Pinpoint the cell where the given text exists, returning its [X, Y] midpoint coordinate. 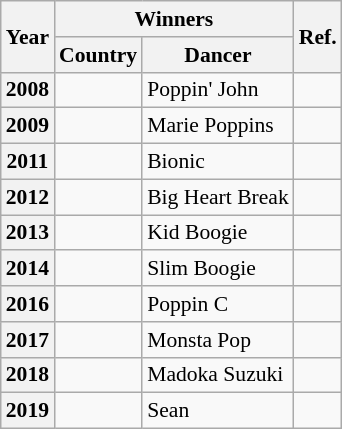
Country [98, 55]
Year [28, 36]
Slim Boogie [218, 269]
2013 [28, 233]
2016 [28, 304]
2008 [28, 90]
2017 [28, 340]
Monsta Pop [218, 340]
Bionic [218, 162]
Marie Poppins [218, 126]
2009 [28, 126]
Big Heart Break [218, 197]
2014 [28, 269]
2018 [28, 375]
Poppin C [218, 304]
2011 [28, 162]
Ref. [318, 36]
Madoka Suzuki [218, 375]
Dancer [218, 55]
Winners [174, 19]
2019 [28, 411]
2012 [28, 197]
Kid Boogie [218, 233]
Sean [218, 411]
Poppin' John [218, 90]
